Identify which cell holds the provided text, then report its (x, y) central coordinate. 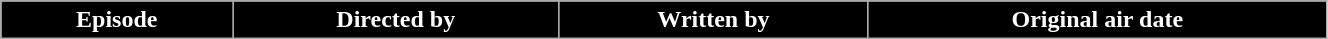
Directed by (396, 20)
Written by (714, 20)
Episode (117, 20)
Original air date (1097, 20)
